From the cell containing the given text, extract its center point as [x, y] coordinate. 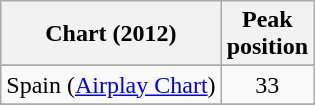
Spain (Airplay Chart) [111, 85]
Chart (2012) [111, 34]
Peakposition [267, 34]
33 [267, 85]
